Extract the [x, y] coordinate from the center of the cell holding the provided text.  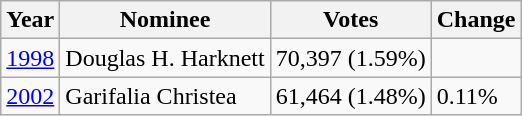
61,464 (1.48%) [350, 96]
Votes [350, 20]
Nominee [165, 20]
Change [476, 20]
2002 [30, 96]
Year [30, 20]
0.11% [476, 96]
Garifalia Christea [165, 96]
70,397 (1.59%) [350, 58]
Douglas H. Harknett [165, 58]
1998 [30, 58]
